For the text-containing cell, return its midpoint in [x, y] coordinate format. 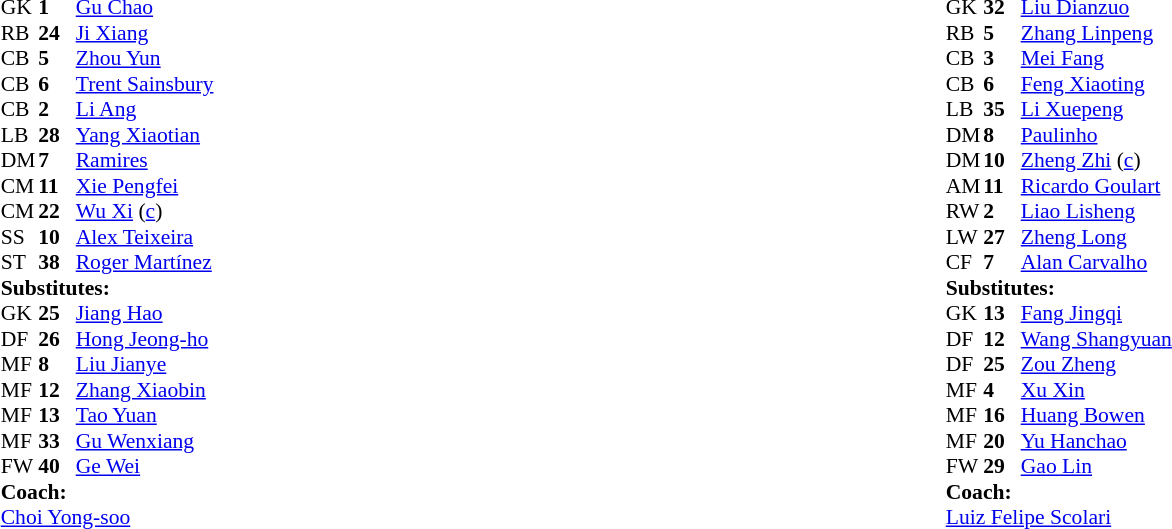
Li Ang [145, 109]
Jiang Hao [145, 313]
35 [1002, 109]
Ricardo Goulart [1096, 186]
Yang Xiaotian [145, 135]
RW [965, 211]
27 [1002, 237]
Xie Pengfei [145, 186]
CF [965, 263]
28 [57, 135]
Li Xuepeng [1096, 109]
Liu Jianye [145, 365]
33 [57, 441]
Alan Carvalho [1096, 263]
4 [1002, 390]
Ge Wei [145, 467]
SS [20, 237]
Zhou Yun [145, 59]
26 [57, 339]
Paulinho [1096, 135]
Zheng Long [1096, 237]
29 [1002, 467]
Roger Martínez [145, 263]
3 [1002, 59]
AM [965, 186]
Alex Teixeira [145, 237]
Gu Wenxiang [145, 441]
Xu Xin [1096, 390]
Zhang Xiaobin [145, 390]
Yu Hanchao [1096, 441]
Hong Jeong-ho [145, 339]
Zhang Linpeng [1096, 33]
Feng Xiaoting [1096, 84]
Fang Jingqi [1096, 313]
Wang Shangyuan [1096, 339]
22 [57, 211]
Ji Xiang [145, 33]
Zheng Zhi (c) [1096, 161]
ST [20, 263]
Zou Zheng [1096, 365]
16 [1002, 415]
Wu Xi (c) [145, 211]
38 [57, 263]
Trent Sainsbury [145, 84]
Gao Lin [1096, 467]
24 [57, 33]
Mei Fang [1096, 59]
Huang Bowen [1096, 415]
40 [57, 467]
LW [965, 237]
Tao Yuan [145, 415]
Ramires [145, 161]
Liao Lisheng [1096, 211]
20 [1002, 441]
